Scan for the cell matching the given text and deliver its (x, y) coordinate at center. 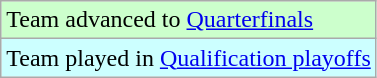
Team advanced to Quarterfinals (189, 20)
Team played in Qualification playoffs (189, 58)
